Identify which cell holds the provided text, then report its (x, y) central coordinate. 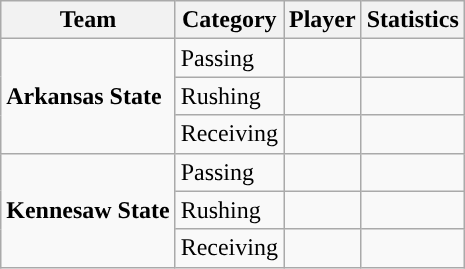
Team (88, 20)
Kennesaw State (88, 210)
Arkansas State (88, 96)
Category (229, 20)
Statistics (412, 20)
Player (323, 20)
